Output the (x, y) coordinate of the center of the cell containing the given text.  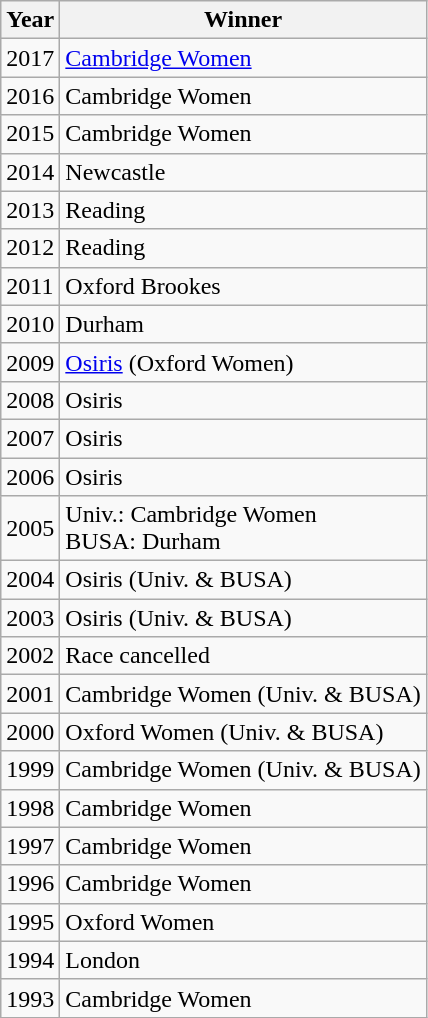
2008 (30, 400)
2010 (30, 324)
2004 (30, 580)
2017 (30, 58)
2006 (30, 477)
1993 (30, 998)
Oxford Women (243, 922)
Oxford Brookes (243, 286)
Race cancelled (243, 656)
2014 (30, 172)
1996 (30, 884)
Winner (243, 20)
Osiris (Oxford Women) (243, 362)
Year (30, 20)
2007 (30, 438)
Newcastle (243, 172)
2015 (30, 134)
1999 (30, 770)
1995 (30, 922)
1997 (30, 846)
2002 (30, 656)
Univ.: Cambridge WomenBUSA: Durham (243, 528)
1994 (30, 960)
Durham (243, 324)
2012 (30, 248)
2013 (30, 210)
2005 (30, 528)
2001 (30, 694)
Oxford Women (Univ. & BUSA) (243, 732)
2009 (30, 362)
2003 (30, 618)
2016 (30, 96)
2011 (30, 286)
1998 (30, 808)
London (243, 960)
2000 (30, 732)
